Scan for the cell matching the given text and deliver its [x, y] coordinate at center. 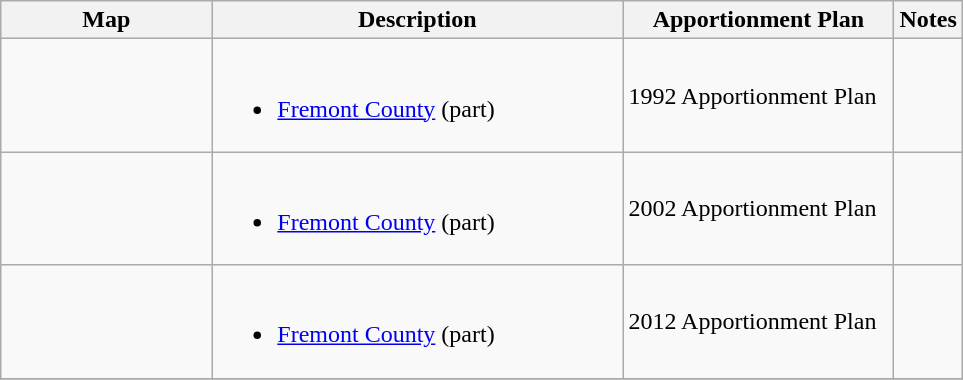
Map [106, 20]
2002 Apportionment Plan [758, 208]
Description [418, 20]
Apportionment Plan [758, 20]
1992 Apportionment Plan [758, 96]
2012 Apportionment Plan [758, 322]
Notes [928, 20]
